Find where the given text appears and provide that cell's center as [X, Y] coordinate. 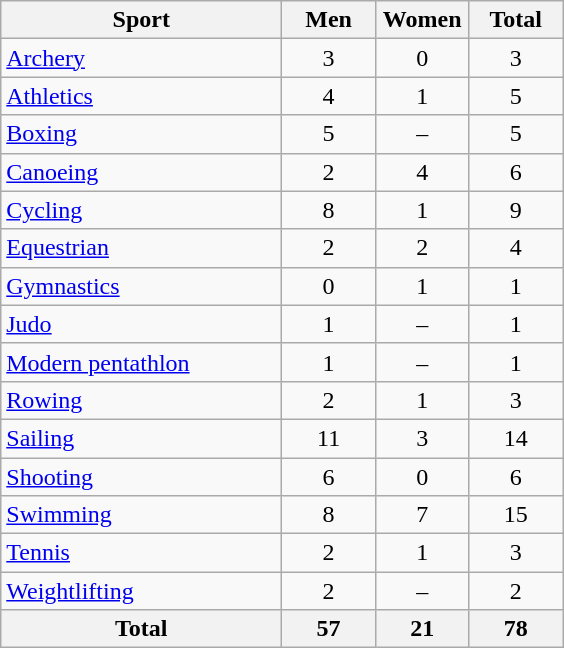
Rowing [142, 400]
9 [516, 210]
Canoeing [142, 172]
Modern pentathlon [142, 362]
7 [422, 515]
Judo [142, 324]
15 [516, 515]
Boxing [142, 134]
Sailing [142, 438]
Women [422, 20]
Archery [142, 58]
14 [516, 438]
Cycling [142, 210]
78 [516, 629]
Shooting [142, 477]
Tennis [142, 553]
11 [329, 438]
Swimming [142, 515]
Sport [142, 20]
Equestrian [142, 248]
Men [329, 20]
Gymnastics [142, 286]
21 [422, 629]
Athletics [142, 96]
57 [329, 629]
Weightlifting [142, 591]
